Locate the cell with the specified text and output its (X, Y) center coordinate. 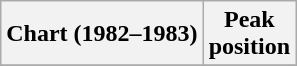
Chart (1982–1983) (102, 34)
Peakposition (249, 34)
